Output the (X, Y) coordinate of the center of the cell containing the given text.  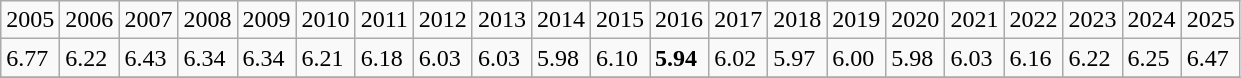
2019 (856, 20)
2007 (148, 20)
6.43 (148, 58)
2014 (560, 20)
2022 (1034, 20)
6.18 (384, 58)
5.97 (798, 58)
2017 (738, 20)
6.10 (620, 58)
6.21 (326, 58)
2012 (442, 20)
2024 (1152, 20)
6.77 (30, 58)
5.94 (680, 58)
6.00 (856, 58)
2010 (326, 20)
2018 (798, 20)
2025 (1210, 20)
2009 (266, 20)
2006 (90, 20)
2021 (974, 20)
2013 (502, 20)
2023 (1092, 20)
2011 (384, 20)
2005 (30, 20)
2020 (916, 20)
6.02 (738, 58)
6.47 (1210, 58)
2008 (208, 20)
2016 (680, 20)
2015 (620, 20)
6.25 (1152, 58)
6.16 (1034, 58)
